From the cell containing the given text, extract its center point as [X, Y] coordinate. 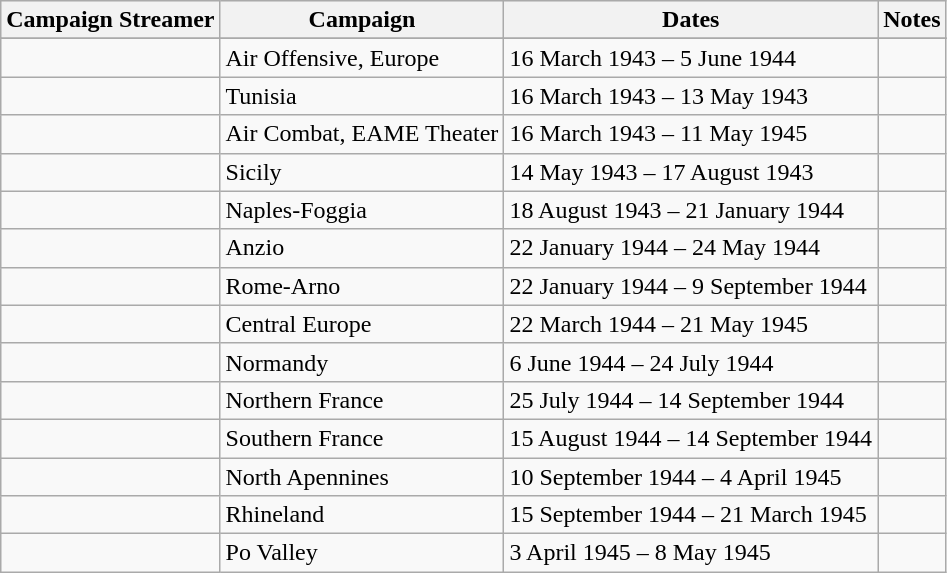
10 September 1944 – 4 April 1945 [691, 477]
Rome-Arno [362, 286]
Naples-Foggia [362, 210]
16 March 1943 – 11 May 1945 [691, 134]
Notes [912, 20]
6 June 1944 – 24 July 1944 [691, 362]
22 March 1944 – 21 May 1945 [691, 324]
Southern France [362, 438]
Campaign [362, 20]
Campaign Streamer [110, 20]
22 January 1944 – 9 September 1944 [691, 286]
North Apennines [362, 477]
18 August 1943 – 21 January 1944 [691, 210]
Air Offensive, Europe [362, 58]
Tunisia [362, 96]
14 May 1943 – 17 August 1943 [691, 172]
22 January 1944 – 24 May 1944 [691, 248]
Po Valley [362, 553]
15 September 1944 – 21 March 1945 [691, 515]
Rhineland [362, 515]
25 July 1944 – 14 September 1944 [691, 400]
Sicily [362, 172]
Air Combat, EAME Theater [362, 134]
Northern France [362, 400]
Dates [691, 20]
16 March 1943 – 13 May 1943 [691, 96]
Anzio [362, 248]
16 March 1943 – 5 June 1944 [691, 58]
15 August 1944 – 14 September 1944 [691, 438]
Normandy [362, 362]
Central Europe [362, 324]
3 April 1945 – 8 May 1945 [691, 553]
